Locate the cell with the specified text and output its [X, Y] center coordinate. 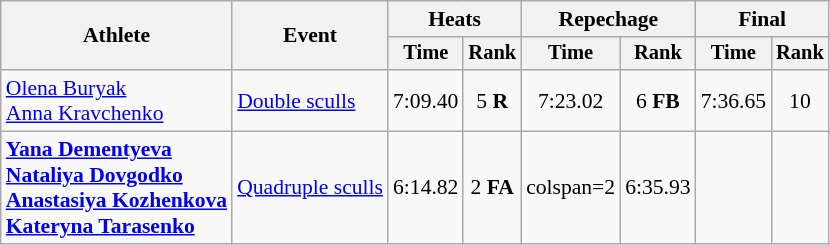
Athlete [116, 36]
Quadruple sculls [310, 188]
colspan=2 [570, 188]
7:36.65 [734, 100]
6:14.82 [426, 188]
Heats [454, 19]
Olena BuryakAnna Kravchenko [116, 100]
Final [762, 19]
7:23.02 [570, 100]
Double sculls [310, 100]
6 FB [658, 100]
2 FA [492, 188]
6:35.93 [658, 188]
Event [310, 36]
7:09.40 [426, 100]
10 [800, 100]
Yana DementyevaNataliya DovgodkoAnastasiya KozhenkovaKateryna Tarasenko [116, 188]
5 R [492, 100]
Repechage [608, 19]
